Determine the [x, y] coordinate at the center of the cell enclosing the given text.  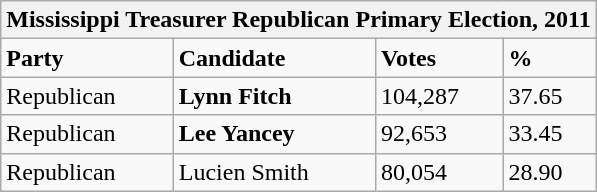
Lucien Smith [274, 172]
Party [87, 58]
28.90 [550, 172]
Mississippi Treasurer Republican Primary Election, 2011 [299, 20]
37.65 [550, 96]
Lynn Fitch [274, 96]
80,054 [439, 172]
92,653 [439, 134]
104,287 [439, 96]
33.45 [550, 134]
Lee Yancey [274, 134]
Votes [439, 58]
Candidate [274, 58]
% [550, 58]
